Provide the (X, Y) coordinate of the cell's center where the given text is located.  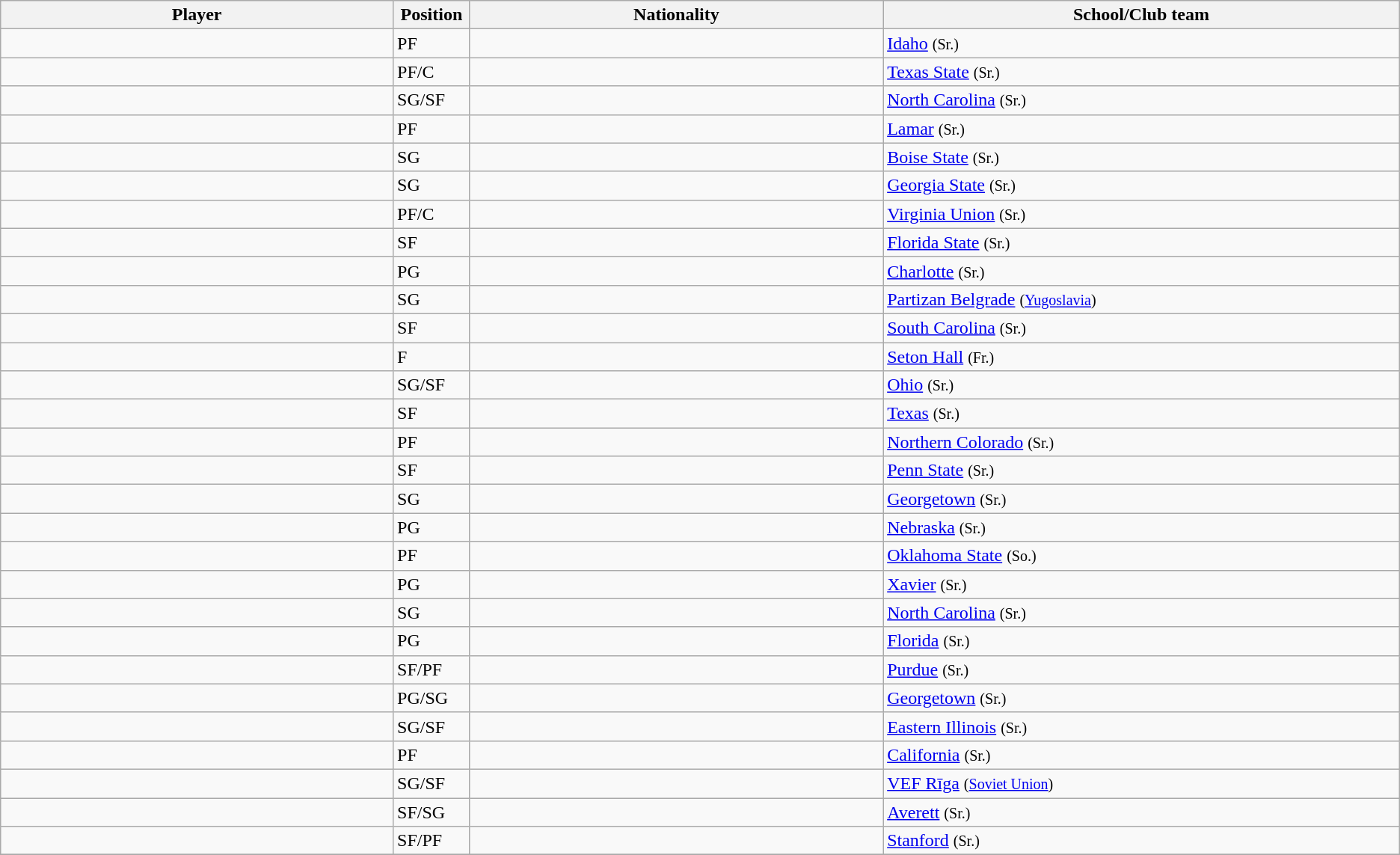
Florida (Sr.) (1141, 641)
Oklahoma State (So.) (1141, 556)
Position (432, 15)
Northern Colorado (Sr.) (1141, 442)
Averett (Sr.) (1141, 812)
Nationality (676, 15)
Texas (Sr.) (1141, 414)
F (432, 357)
Partizan Belgrade (Yugoslavia) (1141, 299)
VEF Rīga (Soviet Union) (1141, 783)
Charlotte (Sr.) (1141, 271)
Stanford (Sr.) (1141, 841)
Boise State (Sr.) (1141, 157)
Nebraska (Sr.) (1141, 527)
Virginia Union (Sr.) (1141, 214)
Player (197, 15)
Idaho (Sr.) (1141, 43)
SF/SG (432, 812)
Georgia State (Sr.) (1141, 186)
South Carolina (Sr.) (1141, 328)
Penn State (Sr.) (1141, 471)
California (Sr.) (1141, 755)
Eastern Illinois (Sr.) (1141, 726)
Lamar (Sr.) (1141, 129)
Ohio (Sr.) (1141, 385)
Seton Hall (Fr.) (1141, 357)
PG/SG (432, 698)
Purdue (Sr.) (1141, 669)
School/Club team (1141, 15)
Florida State (Sr.) (1141, 242)
Texas State (Sr.) (1141, 72)
Xavier (Sr.) (1141, 584)
